Find where the given text appears and provide that cell's center as (X, Y) coordinate. 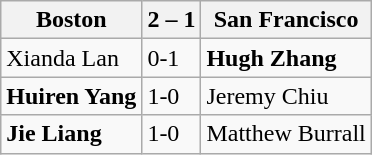
Hugh Zhang (286, 58)
Huiren Yang (72, 96)
Xianda Lan (72, 58)
Jie Liang (72, 134)
Jeremy Chiu (286, 96)
0-1 (172, 58)
San Francisco (286, 20)
Matthew Burrall (286, 134)
Boston (72, 20)
2 – 1 (172, 20)
